Detect which cell encompasses the target text, then output its (x, y) center coordinate. 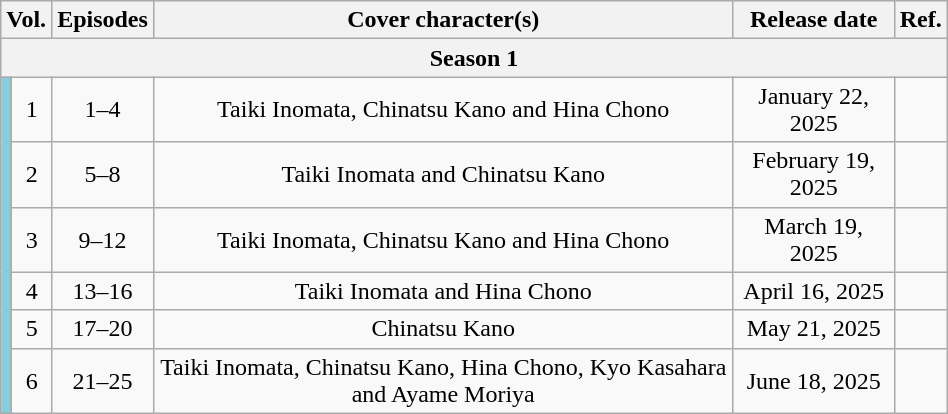
4 (32, 291)
Episodes (103, 20)
13–16 (103, 291)
Taiki Inomata and Chinatsu Kano (443, 174)
1 (32, 110)
January 22, 2025 (814, 110)
Taiki Inomata, Chinatsu Kano, Hina Chono, Kyo Kasahara and Ayame Moriya (443, 380)
Vol. (26, 20)
Cover character(s) (443, 20)
1–4 (103, 110)
5 (32, 329)
June 18, 2025 (814, 380)
Chinatsu Kano (443, 329)
Release date (814, 20)
February 19, 2025 (814, 174)
Ref. (920, 20)
17–20 (103, 329)
Season 1 (474, 58)
3 (32, 240)
April 16, 2025 (814, 291)
6 (32, 380)
Taiki Inomata and Hina Chono (443, 291)
21–25 (103, 380)
2 (32, 174)
March 19, 2025 (814, 240)
5–8 (103, 174)
9–12 (103, 240)
May 21, 2025 (814, 329)
